Identify which cell holds the provided text, then report its (x, y) central coordinate. 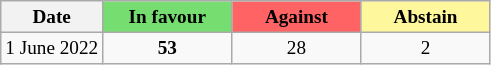
2 (426, 48)
28 (296, 48)
Abstain (426, 17)
Date (52, 17)
53 (168, 48)
1 June 2022 (52, 48)
In favour (168, 17)
Against (296, 17)
